Provide the (x, y) coordinate of the cell's center where the given text is located.  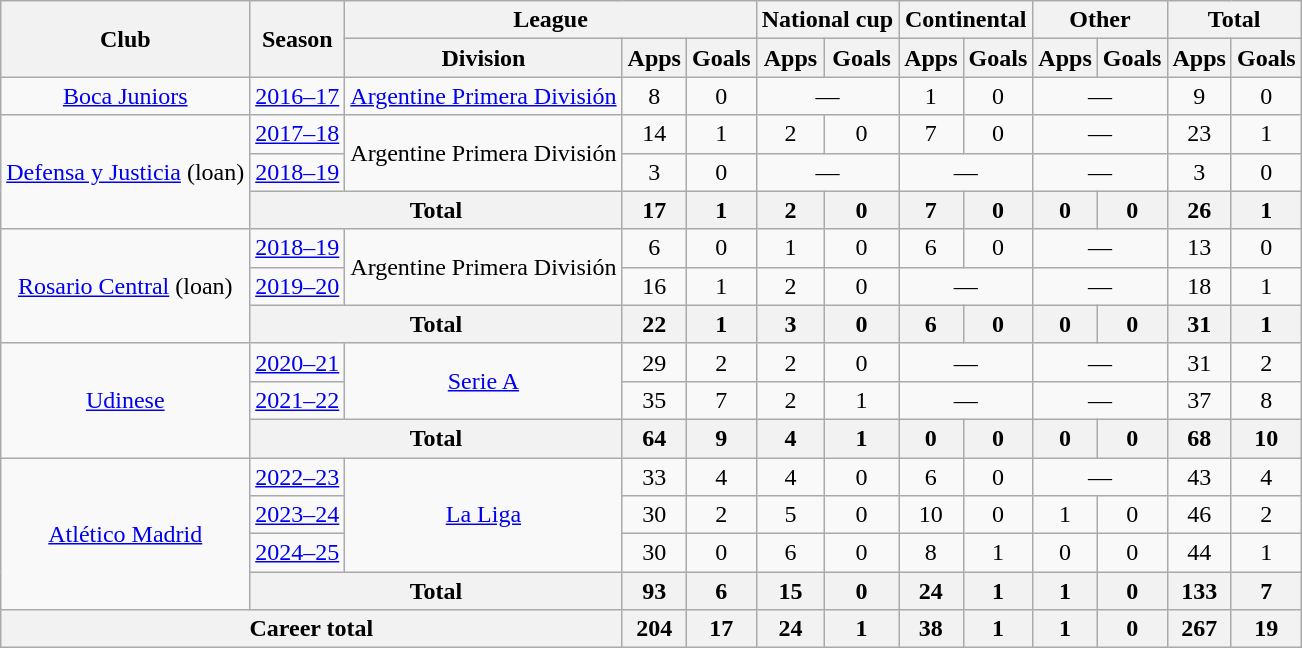
Atlético Madrid (126, 534)
National cup (827, 20)
2020–21 (298, 362)
2024–25 (298, 553)
44 (1199, 553)
46 (1199, 515)
19 (1266, 629)
37 (1199, 400)
68 (1199, 438)
204 (654, 629)
43 (1199, 477)
133 (1199, 591)
Season (298, 39)
38 (931, 629)
5 (790, 515)
16 (654, 286)
2022–23 (298, 477)
Boca Juniors (126, 96)
Club (126, 39)
64 (654, 438)
23 (1199, 134)
29 (654, 362)
2023–24 (298, 515)
18 (1199, 286)
35 (654, 400)
22 (654, 324)
League (550, 20)
267 (1199, 629)
33 (654, 477)
La Liga (484, 515)
Udinese (126, 400)
Division (484, 58)
14 (654, 134)
26 (1199, 210)
Other (1100, 20)
15 (790, 591)
2017–18 (298, 134)
Career total (312, 629)
Rosario Central (loan) (126, 286)
Continental (966, 20)
2016–17 (298, 96)
2021–22 (298, 400)
Serie A (484, 381)
Defensa y Justicia (loan) (126, 172)
2019–20 (298, 286)
13 (1199, 248)
93 (654, 591)
